Return the (X, Y) coordinate for the center point of the cell that contains the specified text.  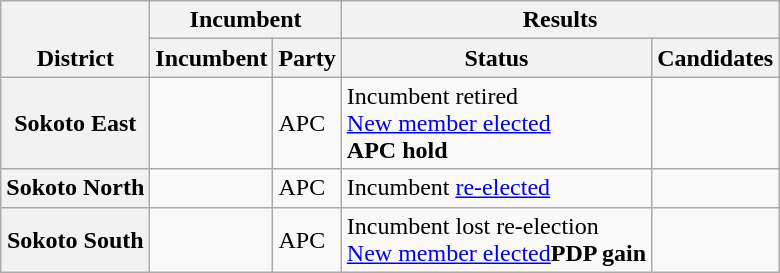
Incumbent lost re-electionNew member electedPDP gain (496, 240)
Candidates (716, 58)
Sokoto North (76, 188)
Incumbent retiredNew member electedAPC hold (496, 123)
Status (496, 58)
District (76, 39)
Party (307, 58)
Sokoto East (76, 123)
Results (560, 20)
Incumbent re-elected (496, 188)
Sokoto South (76, 240)
